Scan for the cell matching the given text and deliver its [X, Y] coordinate at center. 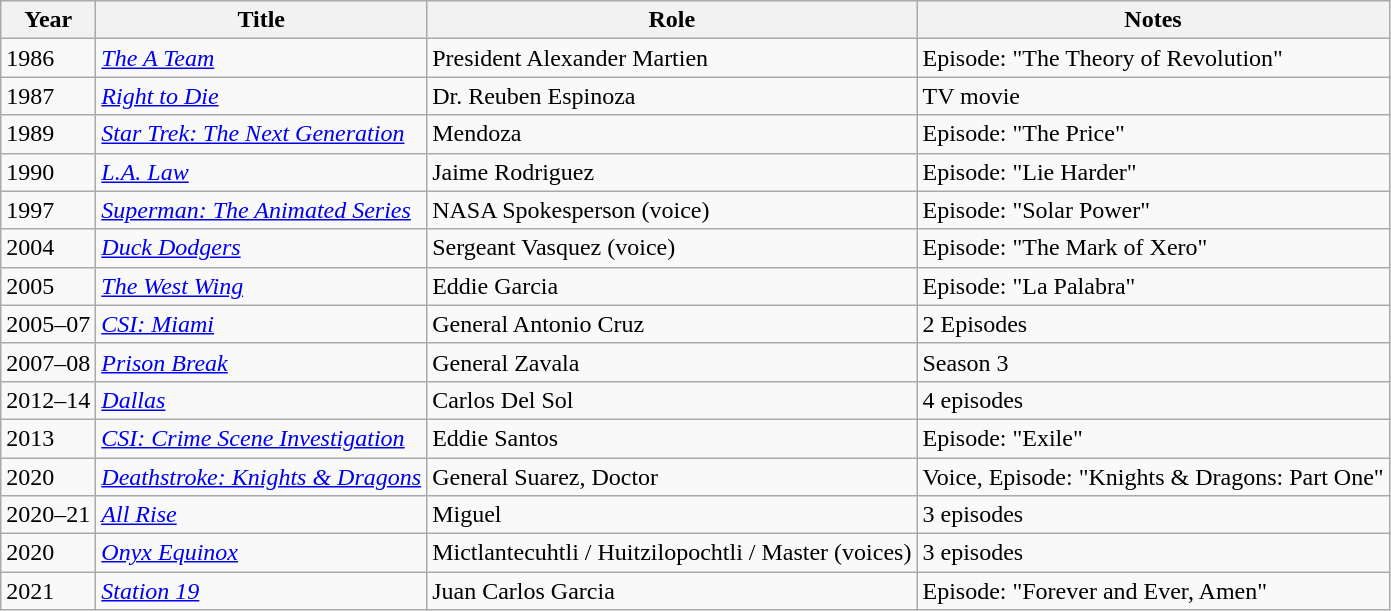
1987 [48, 96]
President Alexander Martien [672, 58]
Role [672, 20]
2013 [48, 438]
2004 [48, 248]
L.A. Law [262, 172]
Star Trek: The Next Generation [262, 134]
All Rise [262, 515]
Episode: "Forever and Ever, Amen" [1153, 591]
2012–14 [48, 400]
Eddie Garcia [672, 286]
CSI: Crime Scene Investigation [262, 438]
Episode: "The Price" [1153, 134]
Eddie Santos [672, 438]
Episode: "Solar Power" [1153, 210]
Episode: "La Palabra" [1153, 286]
Station 19 [262, 591]
Episode: "Exile" [1153, 438]
Superman: The Animated Series [262, 210]
Title [262, 20]
Onyx Equinox [262, 553]
1997 [48, 210]
2020–21 [48, 515]
2 Episodes [1153, 324]
Carlos Del Sol [672, 400]
CSI: Miami [262, 324]
TV movie [1153, 96]
Prison Break [262, 362]
Notes [1153, 20]
Voice, Episode: "Knights & Dragons: Part One" [1153, 477]
Dr. Reuben Espinoza [672, 96]
Jaime Rodriguez [672, 172]
NASA Spokesperson (voice) [672, 210]
2005 [48, 286]
The West Wing [262, 286]
Mictlantecuhtli / Huitzilopochtli / Master (voices) [672, 553]
Season 3 [1153, 362]
Miguel [672, 515]
General Zavala [672, 362]
4 episodes [1153, 400]
1989 [48, 134]
Sergeant Vasquez (voice) [672, 248]
General Suarez, Doctor [672, 477]
Year [48, 20]
Deathstroke: Knights & Dragons [262, 477]
2021 [48, 591]
Duck Dodgers [262, 248]
Right to Die [262, 96]
General Antonio Cruz [672, 324]
Dallas [262, 400]
Mendoza [672, 134]
2007–08 [48, 362]
1986 [48, 58]
2005–07 [48, 324]
Episode: "The Theory of Revolution" [1153, 58]
1990 [48, 172]
Episode: "Lie Harder" [1153, 172]
Juan Carlos Garcia [672, 591]
The A Team [262, 58]
Episode: "The Mark of Xero" [1153, 248]
